Detect which cell encompasses the target text, then output its (x, y) center coordinate. 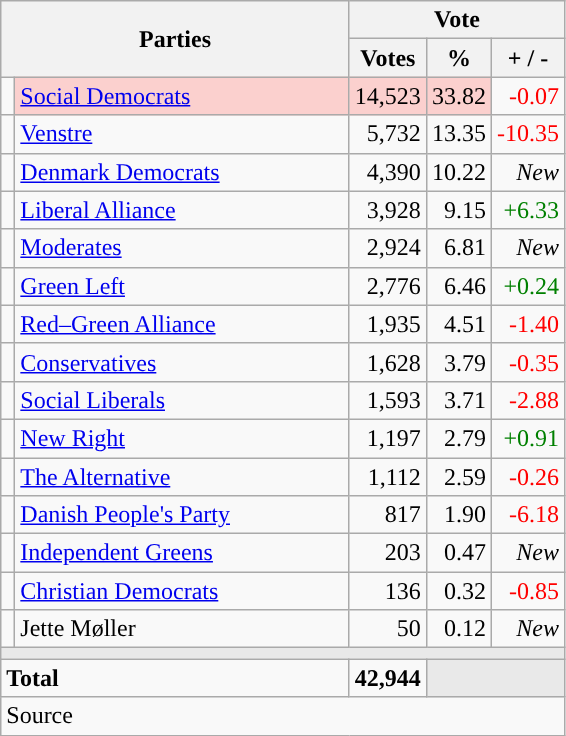
Venstre (182, 134)
Independent Greens (182, 553)
The Alternative (182, 477)
-10.35 (528, 134)
42,944 (388, 678)
1,593 (388, 400)
-2.88 (528, 400)
Source (283, 716)
Moderates (182, 248)
Total (176, 678)
Votes (388, 58)
-0.07 (528, 96)
-6.18 (528, 515)
% (458, 58)
Red–Green Alliance (182, 324)
203 (388, 553)
Danish People's Party (182, 515)
+ / - (528, 58)
Christian Democrats (182, 591)
3.71 (458, 400)
Conservatives (182, 362)
1.90 (458, 515)
+0.91 (528, 438)
10.22 (458, 172)
-0.35 (528, 362)
Parties (176, 39)
3.79 (458, 362)
6.81 (458, 248)
5,732 (388, 134)
Social Democrats (182, 96)
Green Left (182, 286)
-0.26 (528, 477)
1,628 (388, 362)
4,390 (388, 172)
6.46 (458, 286)
Social Liberals (182, 400)
136 (388, 591)
2,924 (388, 248)
+6.33 (528, 210)
2.59 (458, 477)
+0.24 (528, 286)
0.47 (458, 553)
3,928 (388, 210)
0.32 (458, 591)
2.79 (458, 438)
4.51 (458, 324)
50 (388, 629)
1,112 (388, 477)
0.12 (458, 629)
1,197 (388, 438)
14,523 (388, 96)
-0.85 (528, 591)
Liberal Alliance (182, 210)
9.15 (458, 210)
Jette Møller (182, 629)
New Right (182, 438)
33.82 (458, 96)
1,935 (388, 324)
-1.40 (528, 324)
2,776 (388, 286)
Vote (456, 20)
817 (388, 515)
Denmark Democrats (182, 172)
13.35 (458, 134)
